Find where the given text appears and provide that cell's center as (x, y) coordinate. 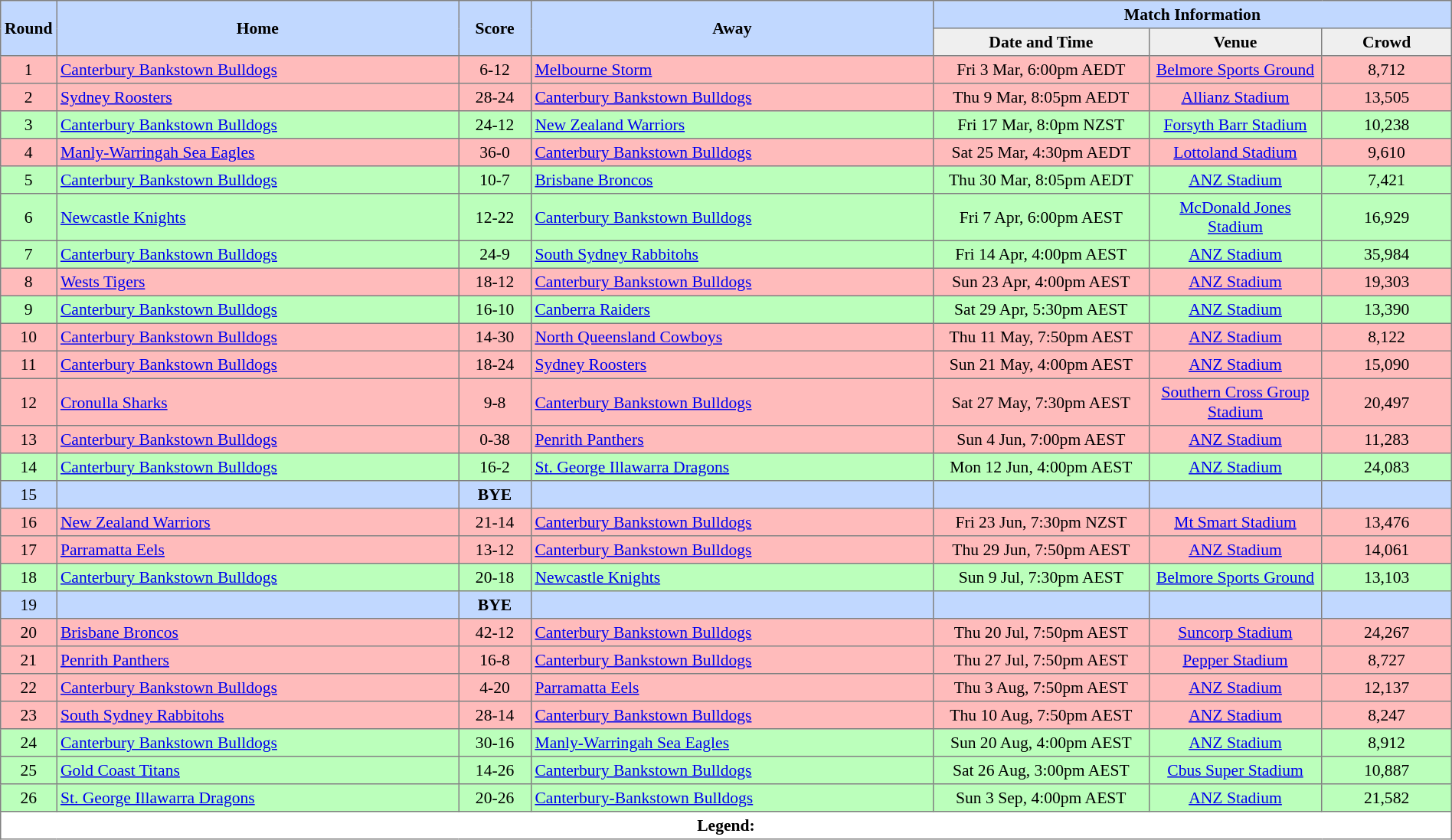
Sun 20 Aug, 4:00pm AEST (1042, 743)
Suncorp Stadium (1235, 632)
8,247 (1386, 715)
16-8 (495, 660)
Fri 23 Jun, 7:30pm NZST (1042, 522)
18-24 (495, 364)
Crowd (1386, 42)
35,984 (1386, 254)
12,137 (1386, 688)
2 (29, 97)
Match Information (1193, 15)
Sun 21 May, 4:00pm AEST (1042, 364)
Canterbury-Bankstown Bulldogs (732, 798)
6-12 (495, 70)
24,267 (1386, 632)
5 (29, 180)
13-12 (495, 550)
19,303 (1386, 282)
Pepper Stadium (1235, 660)
23 (29, 715)
Thu 20 Jul, 7:50pm AEST (1042, 632)
Sun 23 Apr, 4:00pm AEST (1042, 282)
8,727 (1386, 660)
Mt Smart Stadium (1235, 522)
14,061 (1386, 550)
Fri 3 Mar, 6:00pm AEDT (1042, 70)
4-20 (495, 688)
25 (29, 770)
21 (29, 660)
9,610 (1386, 152)
9-8 (495, 402)
10-7 (495, 180)
Score (495, 28)
22 (29, 688)
Melbourne Storm (732, 70)
0-38 (495, 440)
24-9 (495, 254)
Sat 29 Apr, 5:30pm AEST (1042, 309)
13,505 (1386, 97)
Sun 3 Sep, 4:00pm AEST (1042, 798)
North Queensland Cowboys (732, 337)
15,090 (1386, 364)
12 (29, 402)
Thu 27 Jul, 7:50pm AEST (1042, 660)
21,582 (1386, 798)
Canberra Raiders (732, 309)
Thu 29 Jun, 7:50pm AEST (1042, 550)
Southern Cross Group Stadium (1235, 402)
14 (29, 467)
13,103 (1386, 577)
Thu 10 Aug, 7:50pm AEST (1042, 715)
Date and Time (1042, 42)
18-12 (495, 282)
20 (29, 632)
Gold Coast Titans (257, 770)
21-14 (495, 522)
24,083 (1386, 467)
6 (29, 217)
16 (29, 522)
3 (29, 125)
Sun 9 Jul, 7:30pm AEST (1042, 577)
Thu 9 Mar, 8:05pm AEDT (1042, 97)
14-30 (495, 337)
28-24 (495, 97)
16,929 (1386, 217)
7 (29, 254)
18 (29, 577)
Cronulla Sharks (257, 402)
16-2 (495, 467)
16-10 (495, 309)
13 (29, 440)
Thu 3 Aug, 7:50pm AEST (1042, 688)
8,912 (1386, 743)
14-26 (495, 770)
Mon 12 Jun, 4:00pm AEST (1042, 467)
4 (29, 152)
Thu 11 May, 7:50pm AEST (1042, 337)
20-18 (495, 577)
19 (29, 605)
McDonald Jones Stadium (1235, 217)
13,476 (1386, 522)
Wests Tigers (257, 282)
Round (29, 28)
Cbus Super Stadium (1235, 770)
10,238 (1386, 125)
30-16 (495, 743)
Fri 7 Apr, 6:00pm AEST (1042, 217)
42-12 (495, 632)
Allianz Stadium (1235, 97)
20,497 (1386, 402)
28-14 (495, 715)
Away (732, 28)
7,421 (1386, 180)
11 (29, 364)
Forsyth Barr Stadium (1235, 125)
Fri 14 Apr, 4:00pm AEST (1042, 254)
24 (29, 743)
13,390 (1386, 309)
Thu 30 Mar, 8:05pm AEDT (1042, 180)
12-22 (495, 217)
10,887 (1386, 770)
Fri 17 Mar, 8:0pm NZST (1042, 125)
Sun 4 Jun, 7:00pm AEST (1042, 440)
8,122 (1386, 337)
Venue (1235, 42)
24-12 (495, 125)
9 (29, 309)
Sat 27 May, 7:30pm AEST (1042, 402)
Legend: (726, 825)
10 (29, 337)
8 (29, 282)
8,712 (1386, 70)
36-0 (495, 152)
Sat 25 Mar, 4:30pm AEDT (1042, 152)
Lottoland Stadium (1235, 152)
17 (29, 550)
20-26 (495, 798)
11,283 (1386, 440)
1 (29, 70)
Sat 26 Aug, 3:00pm AEST (1042, 770)
26 (29, 798)
Home (257, 28)
15 (29, 495)
